Extract the (X, Y) coordinate from the center of the cell holding the provided text.  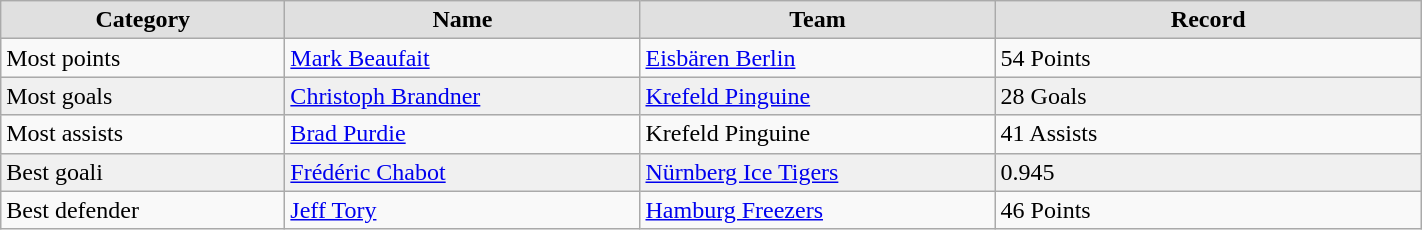
46 Points (1208, 210)
Name (462, 20)
Record (1208, 20)
Most assists (143, 134)
Christoph Brandner (462, 96)
54 Points (1208, 58)
28 Goals (1208, 96)
Category (143, 20)
Nürnberg Ice Tigers (818, 172)
Most points (143, 58)
0.945 (1208, 172)
Mark Beaufait (462, 58)
Eisbären Berlin (818, 58)
Best defender (143, 210)
Jeff Tory (462, 210)
Hamburg Freezers (818, 210)
Brad Purdie (462, 134)
41 Assists (1208, 134)
Most goals (143, 96)
Team (818, 20)
Frédéric Chabot (462, 172)
Best goali (143, 172)
